Capture the cell that displays the provided text and extract its [X, Y] central coordinate. 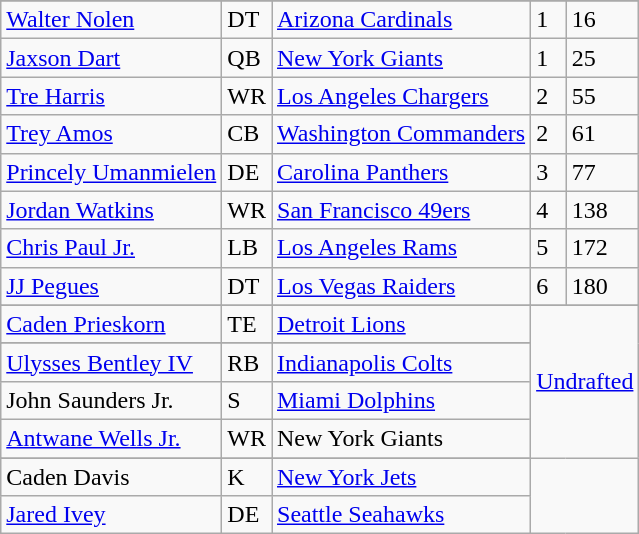
Princely Umanmielen [112, 172]
Jordan Watkins [112, 210]
172 [602, 248]
New York Jets [402, 477]
6 [549, 286]
Undrafted [585, 381]
Trey Amos [112, 134]
Jared Ivey [112, 515]
77 [602, 172]
LB [247, 248]
Caden Davis [112, 477]
Chris Paul Jr. [112, 248]
55 [602, 96]
TE [247, 324]
QB [247, 58]
Caden Prieskorn [112, 324]
Ulysses Bentley IV [112, 362]
Antwane Wells Jr. [112, 438]
CB [247, 134]
Walter Nolen [112, 20]
16 [602, 20]
Los Vegas Raiders [402, 286]
3 [549, 172]
RB [247, 362]
5 [549, 248]
K [247, 477]
San Francisco 49ers [402, 210]
Los Angeles Chargers [402, 96]
Miami Dolphins [402, 400]
Washington Commanders [402, 134]
Detroit Lions [402, 324]
Seattle Seahawks [402, 515]
Jaxson Dart [112, 58]
138 [602, 210]
Tre Harris [112, 96]
Indianapolis Colts [402, 362]
Carolina Panthers [402, 172]
JJ Pegues [112, 286]
S [247, 400]
25 [602, 58]
61 [602, 134]
4 [549, 210]
180 [602, 286]
Los Angeles Rams [402, 248]
Arizona Cardinals [402, 20]
John Saunders Jr. [112, 400]
